Find where the given text appears and provide that cell's center as [X, Y] coordinate. 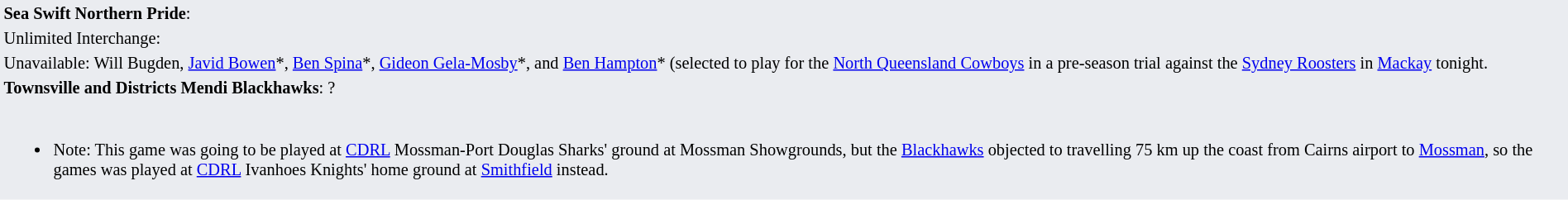
Unlimited Interchange: [784, 38]
Townsville and Districts Mendi Blackhawks: ? [784, 88]
Sea Swift Northern Pride: [784, 13]
